Scan for the cell matching the given text and deliver its (X, Y) coordinate at center. 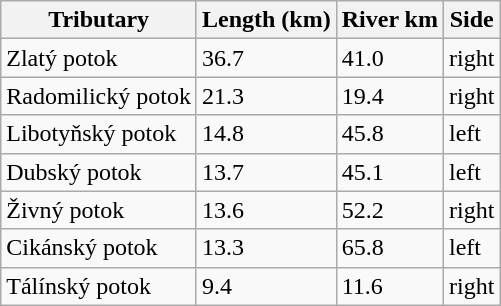
Tálínský potok (99, 286)
65.8 (390, 248)
River km (390, 20)
Radomilický potok (99, 96)
14.8 (266, 134)
Length (km) (266, 20)
13.3 (266, 248)
36.7 (266, 58)
19.4 (390, 96)
41.0 (390, 58)
Dubský potok (99, 172)
Libotyňský potok (99, 134)
45.1 (390, 172)
21.3 (266, 96)
45.8 (390, 134)
Side (471, 20)
Zlatý potok (99, 58)
11.6 (390, 286)
Cikánský potok (99, 248)
13.7 (266, 172)
Živný potok (99, 210)
9.4 (266, 286)
52.2 (390, 210)
13.6 (266, 210)
Tributary (99, 20)
